For the text-containing cell, return its midpoint in [x, y] coordinate format. 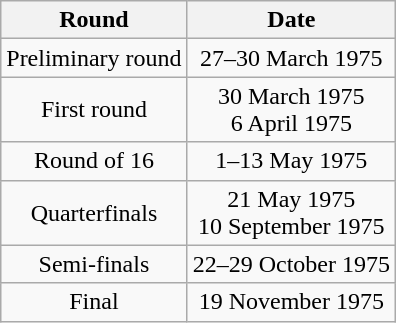
Quarterfinals [94, 212]
Final [94, 302]
First round [94, 110]
27–30 March 1975 [291, 58]
30 March 19756 April 1975 [291, 110]
22–29 October 1975 [291, 264]
Round [94, 20]
Semi-finals [94, 264]
21 May 197510 September 1975 [291, 212]
19 November 1975 [291, 302]
Date [291, 20]
1–13 May 1975 [291, 161]
Preliminary round [94, 58]
Round of 16 [94, 161]
